Scan for the cell matching the given text and deliver its (X, Y) coordinate at center. 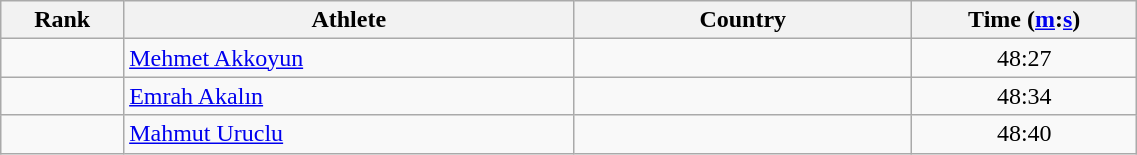
Country (743, 20)
48:34 (1024, 96)
Mehmet Akkoyun (349, 58)
48:40 (1024, 134)
Mahmut Uruclu (349, 134)
Athlete (349, 20)
Emrah Akalın (349, 96)
Time (m:s) (1024, 20)
Rank (62, 20)
48:27 (1024, 58)
